Return the [x, y] coordinate for the center point of the cell that contains the specified text.  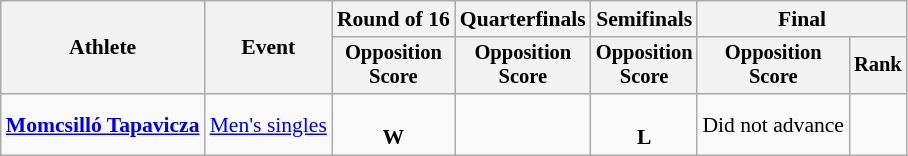
Men's singles [268, 124]
Final [802, 19]
Momcsilló Tapavicza [103, 124]
Rank [878, 66]
W [394, 124]
Athlete [103, 48]
Did not advance [773, 124]
Semifinals [644, 19]
Round of 16 [394, 19]
Quarterfinals [523, 19]
Event [268, 48]
L [644, 124]
